Find where the given text appears and provide that cell's center as (X, Y) coordinate. 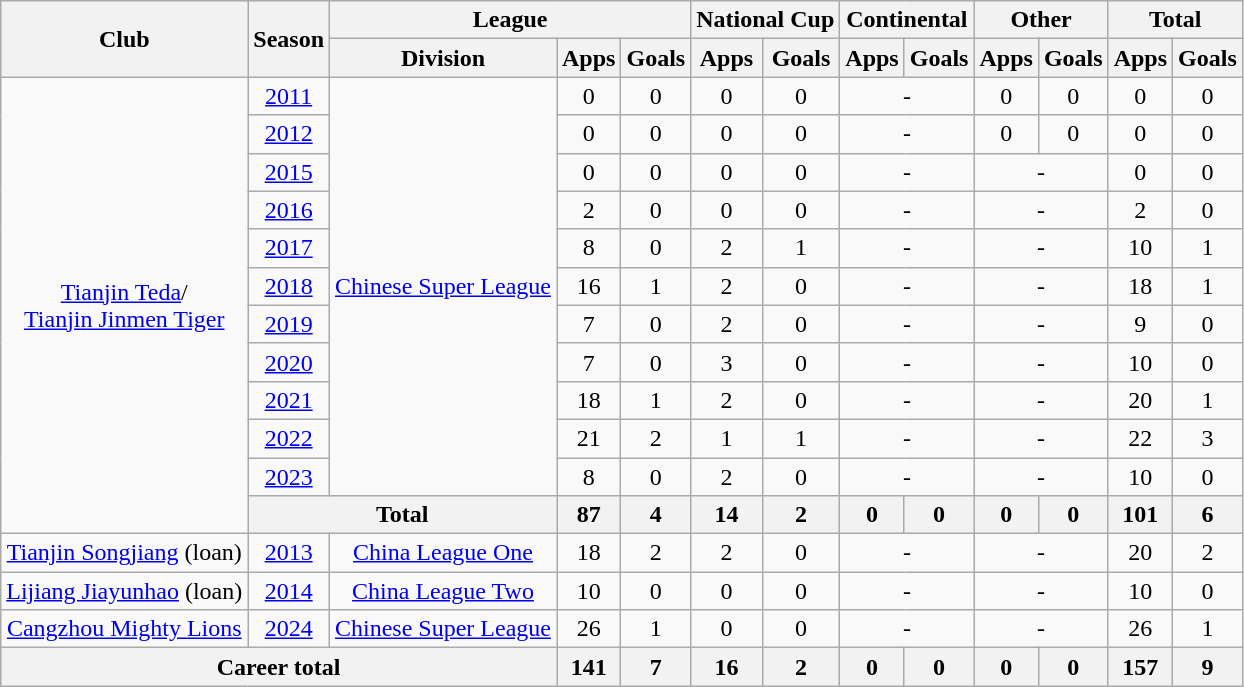
157 (1140, 667)
2017 (289, 248)
2020 (289, 362)
141 (588, 667)
Tianjin Songjiang (loan) (124, 553)
2014 (289, 591)
Cangzhou Mighty Lions (124, 629)
2018 (289, 286)
2011 (289, 96)
Other (1041, 20)
Season (289, 39)
4 (656, 515)
Tianjin Teda/Tianjin Jinmen Tiger (124, 306)
101 (1140, 515)
14 (727, 515)
Continental (907, 20)
22 (1140, 438)
2016 (289, 210)
League (510, 20)
National Cup (766, 20)
21 (588, 438)
2019 (289, 324)
China League One (444, 553)
China League Two (444, 591)
Career total (279, 667)
Club (124, 39)
6 (1208, 515)
Division (444, 58)
2021 (289, 400)
2013 (289, 553)
87 (588, 515)
Lijiang Jiayunhao (loan) (124, 591)
2023 (289, 477)
2012 (289, 134)
2015 (289, 172)
2024 (289, 629)
2022 (289, 438)
